From the cell containing the given text, extract its center point as (X, Y) coordinate. 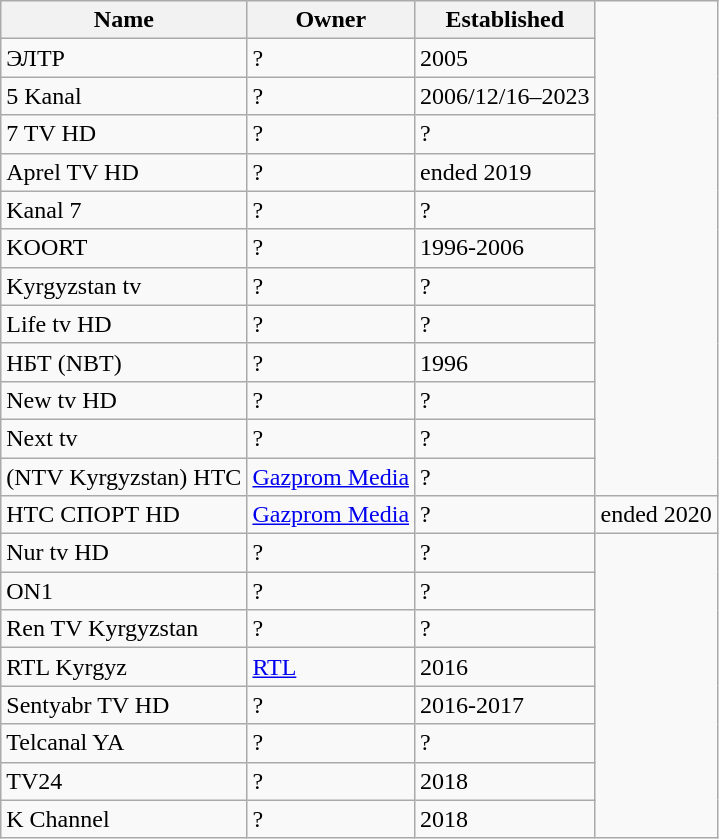
Kanal 7 (124, 210)
Sentyabr TV HD (124, 705)
ЭЛТР (124, 58)
1996 (505, 362)
2016 (505, 667)
Name (124, 20)
Life tv HD (124, 324)
Established (505, 20)
5 Kanal (124, 96)
RTL Kyrgyz (124, 667)
RTL (331, 667)
Nur tv HD (124, 553)
2006/12/16–2023 (505, 96)
ON1 (124, 591)
TV24 (124, 781)
Ren TV Kyrgyzstan (124, 629)
7 TV HD (124, 134)
ended 2019 (505, 172)
K Channel (124, 819)
Next tv (124, 438)
Telcanal YA (124, 743)
Aprel TV HD (124, 172)
2005 (505, 58)
New tv HD (124, 400)
ended 2020 (656, 515)
Kyrgyzstan tv (124, 286)
НТС СПОРТ HD (124, 515)
2016-2017 (505, 705)
НБТ (NBT) (124, 362)
(NTV Kyrgyzstan) НТС (124, 477)
KOORT (124, 248)
Owner (331, 20)
1996-2006 (505, 248)
